Output the (x, y) coordinate of the center of the cell containing the given text.  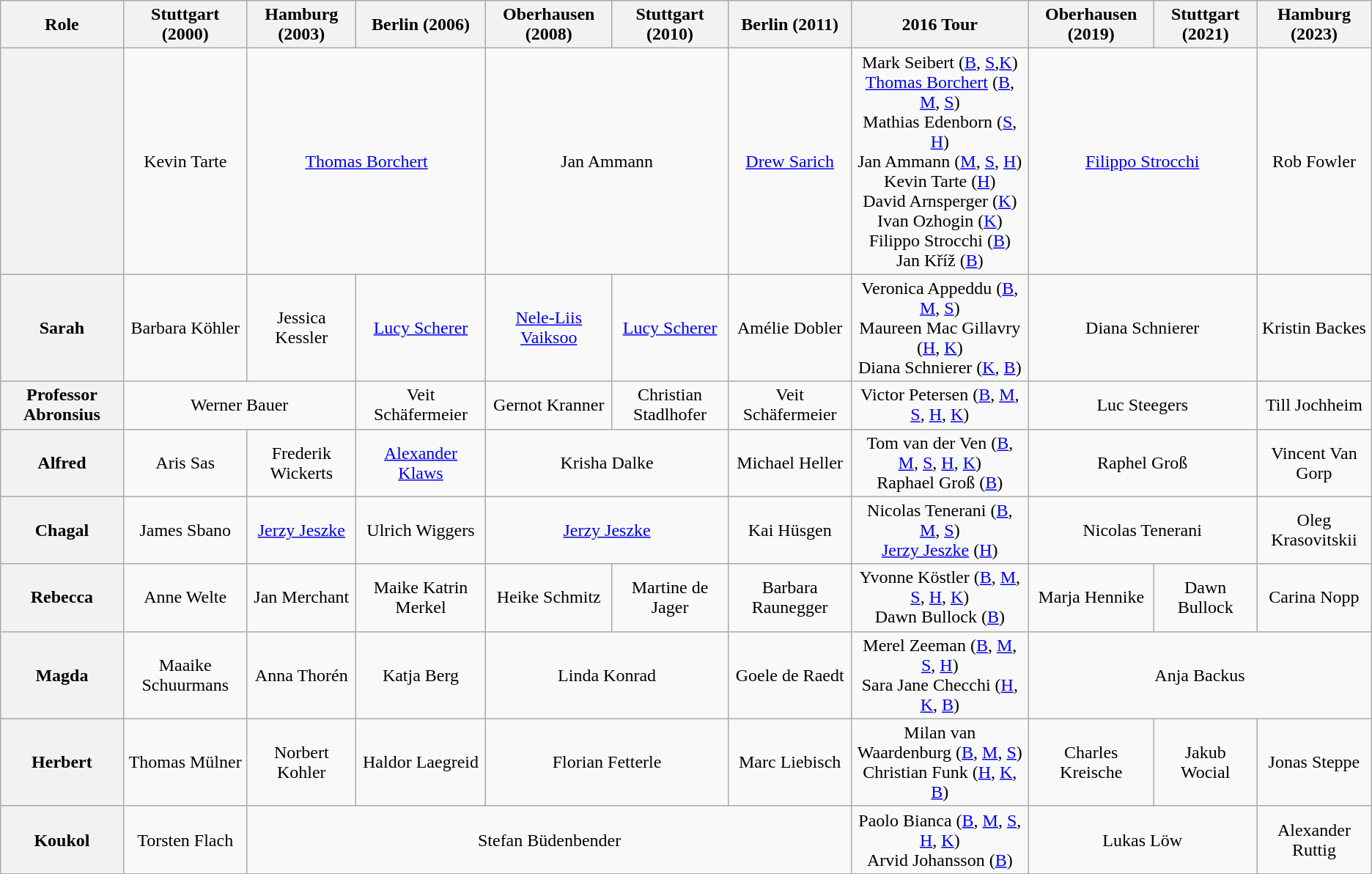
Herbert (62, 763)
Anne Welte (185, 598)
Stuttgart (2021) (1206, 25)
Veronica Appeddu (B, M, S)Maureen Mac Gillavry (H, K)Diana Schnierer (K, B) (940, 328)
Sarah (62, 328)
Lukas Löw (1143, 840)
Goele de Raedt (789, 675)
Marc Liebisch (789, 763)
Filippo Strocchi (1143, 161)
Magda (62, 675)
Drew Sarich (789, 161)
Oberhausen (2019) (1091, 25)
Yvonne Köstler (B, M, S, H, K)Dawn Bullock (B) (940, 598)
Michael Heller (789, 463)
Jonas Steppe (1315, 763)
Maaike Schuurmans (185, 675)
Anja Backus (1200, 675)
Dawn Bullock (1206, 598)
Raphel Groß (1143, 463)
Till Jochheim (1315, 405)
Ulrich Wiggers (421, 530)
Stuttgart (2010) (670, 25)
Aris Sas (185, 463)
Koukol (62, 840)
Florian Fetterle (607, 763)
Chagal (62, 530)
Werner Bauer (239, 405)
Merel Zeeman (B, M, S, H)Sara Jane Checchi (H, K, B) (940, 675)
Jan Ammann (607, 161)
Hamburg (2003) (301, 25)
Frederik Wickerts (301, 463)
Victor Petersen (B, M, S, H, K) (940, 405)
Maike Katrin Merkel (421, 598)
Alexander Klaws (421, 463)
Vincent Van Gorp (1315, 463)
Torsten Flach (185, 840)
Milan van Waardenburg (B, M, S)Christian Funk (H, K, B) (940, 763)
Heike Schmitz (549, 598)
Katja Berg (421, 675)
Alexander Ruttig (1315, 840)
Christian Stadlhofer (670, 405)
Jan Merchant (301, 598)
Nicolas Tenerani (1143, 530)
James Sbano (185, 530)
Nele-Liis Vaiksoo (549, 328)
Kai Hüsgen (789, 530)
Thomas Borchert (366, 161)
Norbert Kohler (301, 763)
Rob Fowler (1315, 161)
Stuttgart (2000) (185, 25)
Krisha Dalke (607, 463)
Haldor Laegreid (421, 763)
Martine de Jager (670, 598)
Barbara Köhler (185, 328)
Charles Kreische (1091, 763)
Hamburg (2023) (1315, 25)
Oberhausen (2008) (549, 25)
Luc Steegers (1143, 405)
Anna Thorén (301, 675)
Linda Konrad (607, 675)
Berlin (2011) (789, 25)
Amélie Dobler (789, 328)
Nicolas Tenerani (B, M, S)Jerzy Jeszke (H) (940, 530)
2016 Tour (940, 25)
Diana Schnierer (1143, 328)
Kevin Tarte (185, 161)
Thomas Mülner (185, 763)
Professor Abronsius (62, 405)
Tom van der Ven (B, M, S, H, K)Raphael Groß (B) (940, 463)
Berlin (2006) (421, 25)
Stefan Büdenbender (549, 840)
Paolo Bianca (B, M, S, H, K)Arvid Johansson (B) (940, 840)
Jakub Wocial (1206, 763)
Kristin Backes (1315, 328)
Marja Hennike (1091, 598)
Gernot Kranner (549, 405)
Alfred (62, 463)
Rebecca (62, 598)
Barbara Raunegger (789, 598)
Jessica Kessler (301, 328)
Role (62, 25)
Carina Nopp (1315, 598)
Oleg Krasovitskii (1315, 530)
